Capture the cell that displays the provided text and extract its [x, y] central coordinate. 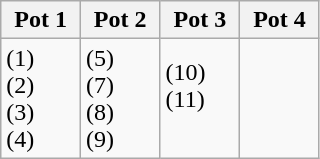
Pot 2 [120, 20]
(1) (2) (3) (4) [41, 98]
(10) (11) [200, 98]
(5) (7) (8) (9) [120, 98]
Pot 3 [200, 20]
Pot 1 [41, 20]
Pot 4 [280, 20]
